Determine the (x, y) coordinate at the center of the cell enclosing the given text.  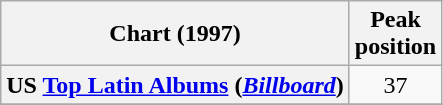
37 (395, 85)
US Top Latin Albums (Billboard) (176, 85)
Chart (1997) (176, 34)
Peakposition (395, 34)
